Detect which cell encompasses the target text, then output its [X, Y] center coordinate. 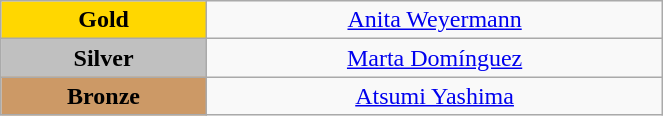
Silver [104, 58]
Atsumi Yashima [434, 96]
Bronze [104, 96]
Gold [104, 20]
Anita Weyermann [434, 20]
Marta Domínguez [434, 58]
